Capture the cell that displays the provided text and extract its [X, Y] central coordinate. 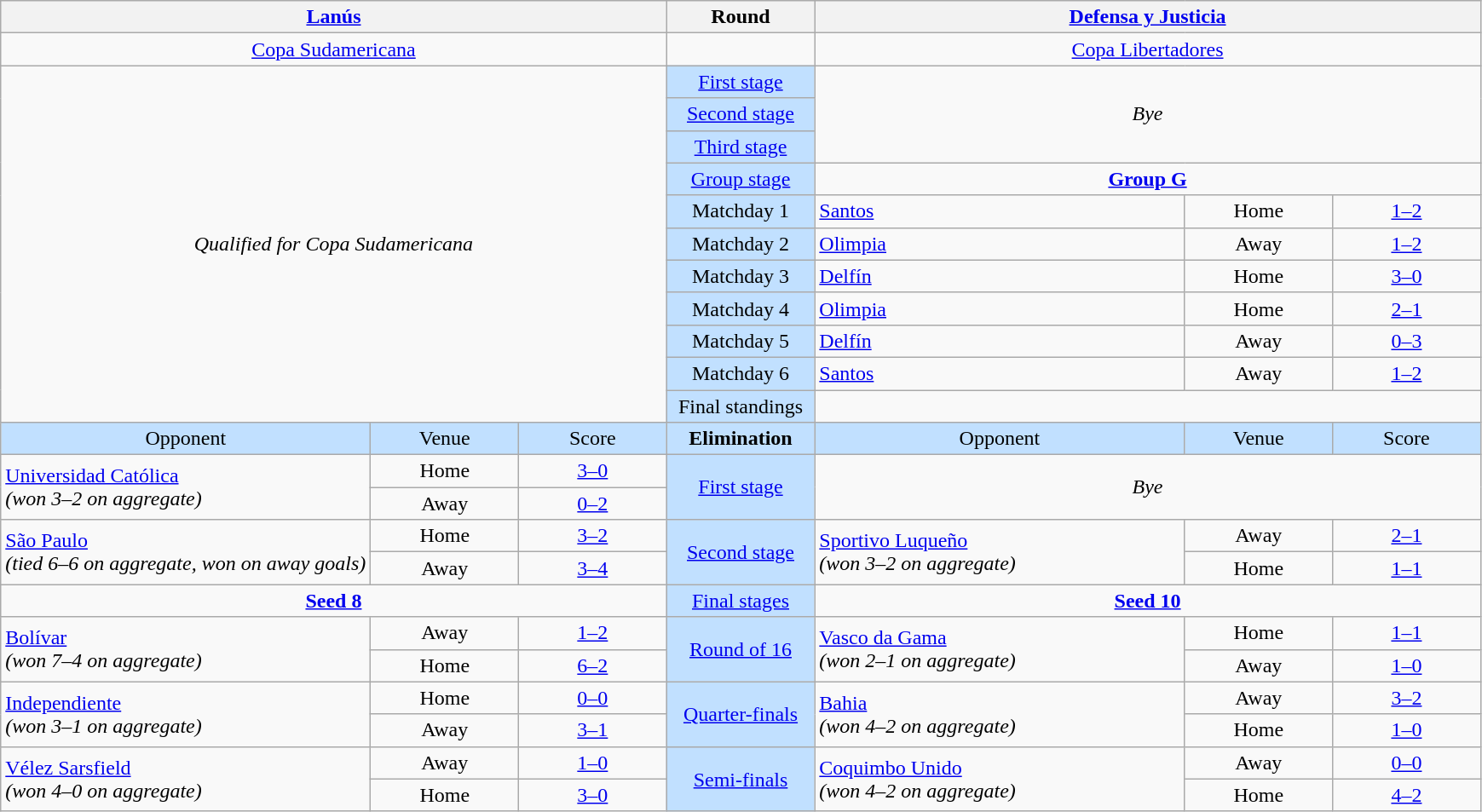
Sportivo Luqueño(won 3–2 on aggregate) [1000, 552]
Quarter-finals [741, 714]
Bolívar(won 7–4 on aggregate) [186, 649]
Independiente(won 3–1 on aggregate) [186, 714]
Seed 8 [334, 601]
Matchday 2 [741, 244]
Vélez Sarsfield(won 4–0 on aggregate) [186, 779]
Matchday 3 [741, 276]
Final stages [741, 601]
Matchday 4 [741, 308]
Vasco da Gama(won 2–1 on aggregate) [1000, 649]
Elimination [741, 439]
Bahia(won 4–2 on aggregate) [1000, 714]
0–2 [593, 504]
Seed 10 [1147, 601]
4–2 [1407, 795]
Group G [1147, 179]
Coquimbo Unido(won 4–2 on aggregate) [1000, 779]
Group stage [741, 179]
Copa Libertadores [1147, 49]
São Paulo(tied 6–6 on aggregate, won on away goals) [186, 552]
Round [741, 17]
Matchday 1 [741, 211]
Matchday 5 [741, 341]
Third stage [741, 147]
Semi-finals [741, 779]
0–3 [1407, 341]
Copa Sudamericana [334, 49]
Matchday 6 [741, 373]
Qualified for Copa Sudamericana [334, 244]
Round of 16 [741, 649]
Lanús [334, 17]
Final standings [741, 406]
Defensa y Justicia [1147, 17]
3–1 [593, 730]
3–4 [593, 568]
Universidad Católica(won 3–2 on aggregate) [186, 487]
6–2 [593, 665]
